Output the (x, y) coordinate of the center of the cell containing the given text.  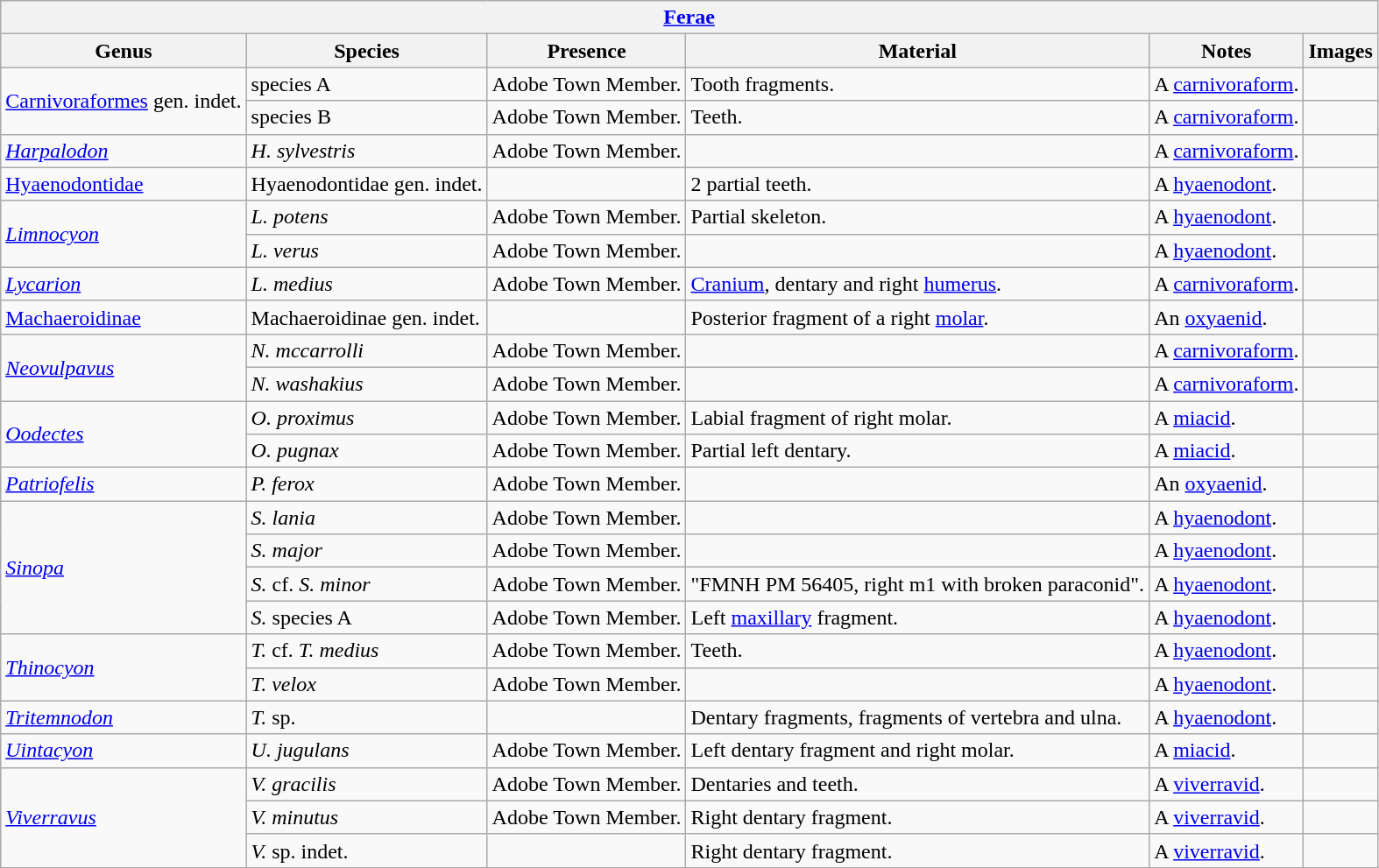
O. proximus (366, 418)
T. cf. T. medius (366, 651)
Genus (124, 51)
Patriofelis (124, 484)
Hyaenodontidae (124, 184)
Labial fragment of right molar. (918, 418)
T. velox (366, 684)
L. potens (366, 217)
Partial skeleton. (918, 217)
S. species A (366, 617)
Machaeroidinae (124, 317)
Cranium, dentary and right humerus. (918, 284)
V. minutus (366, 817)
Images (1340, 51)
Thinocyon (124, 667)
O. pugnax (366, 451)
Sinopa (124, 568)
S. lania (366, 518)
Carnivoraformes gen. indet. (124, 101)
Oodectes (124, 434)
U. jugulans (366, 751)
species B (366, 117)
Tritemnodon (124, 717)
P. ferox (366, 484)
Dentary fragments, fragments of vertebra and ulna. (918, 717)
Tooth fragments. (918, 84)
"FMNH PM 56405, right m1 with broken paraconid". (918, 584)
Lycarion (124, 284)
L. medius (366, 284)
Dentaries and teeth. (918, 784)
Notes (1227, 51)
Ferae (689, 18)
Machaeroidinae gen. indet. (366, 317)
S. cf. S. minor (366, 584)
Harpalodon (124, 151)
V. gracilis (366, 784)
2 partial teeth. (918, 184)
Material (918, 51)
Limnocyon (124, 234)
Left maxillary fragment. (918, 617)
L. verus (366, 251)
T. sp. (366, 717)
Species (366, 51)
Hyaenodontidae gen. indet. (366, 184)
Uintacyon (124, 751)
S. major (366, 551)
H. sylvestris (366, 151)
species A (366, 84)
Viverravus (124, 817)
Neovulpavus (124, 367)
Posterior fragment of a right molar. (918, 317)
Partial left dentary. (918, 451)
V. sp. indet. (366, 850)
N. washakius (366, 384)
N. mccarrolli (366, 350)
Presence (587, 51)
Left dentary fragment and right molar. (918, 751)
